Find where the given text appears and provide that cell's center as [x, y] coordinate. 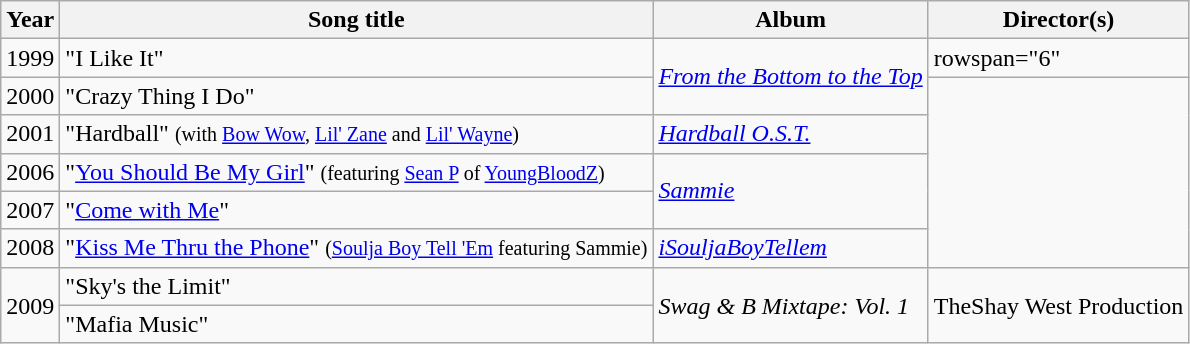
2007 [30, 210]
"Sky's the Limit" [356, 286]
"Hardball" (with Bow Wow, Lil' Zane and Lil' Wayne) [356, 134]
2000 [30, 96]
Year [30, 20]
Song title [356, 20]
TheShay West Production [1058, 305]
"Crazy Thing I Do" [356, 96]
Album [790, 20]
Sammie [790, 191]
"Come with Me" [356, 210]
Hardball O.S.T. [790, 134]
"Kiss Me Thru the Phone" (Soulja Boy Tell 'Em featuring Sammie) [356, 248]
Director(s) [1058, 20]
1999 [30, 58]
2001 [30, 134]
From the Bottom to the Top [790, 77]
rowspan="6" [1058, 58]
"You Should Be My Girl" (featuring Sean P of YoungBloodZ) [356, 172]
"Mafia Music" [356, 324]
2009 [30, 305]
Swag & B Mixtape: Vol. 1 [790, 305]
2006 [30, 172]
iSouljaBoyTellem [790, 248]
"I Like It" [356, 58]
2008 [30, 248]
